Extract the (x, y) coordinate from the center of the cell holding the provided text.  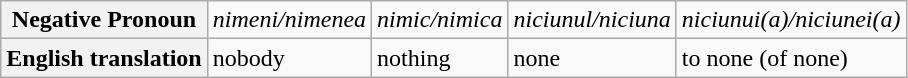
to none (of none) (791, 58)
nimic/nimica (440, 20)
niciunui(a)/niciunei(a) (791, 20)
nobody (289, 58)
nimeni/nimenea (289, 20)
none (592, 58)
nothing (440, 58)
niciunul/niciuna (592, 20)
English translation (104, 58)
Negative Pronoun (104, 20)
